For the text-containing cell, return its midpoint in [x, y] coordinate format. 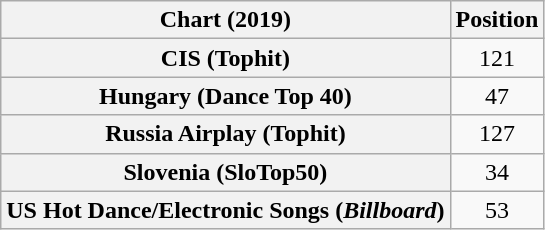
Slovenia (SloTop50) [226, 172]
Hungary (Dance Top 40) [226, 96]
47 [497, 96]
Russia Airplay (Tophit) [226, 134]
US Hot Dance/Electronic Songs (Billboard) [226, 210]
121 [497, 58]
127 [497, 134]
Chart (2019) [226, 20]
53 [497, 210]
Position [497, 20]
CIS (Tophit) [226, 58]
34 [497, 172]
